Extract the (X, Y) coordinate from the center of the cell holding the provided text.  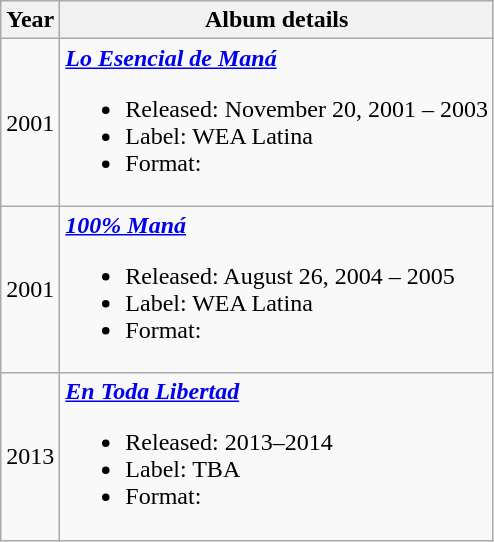
En Toda LibertadReleased: 2013–2014Label: TBAFormat: (277, 456)
Album details (277, 20)
100% ManáReleased: August 26, 2004 – 2005Label: WEA LatinaFormat: (277, 290)
Year (30, 20)
Lo Esencial de ManáReleased: November 20, 2001 – 2003Label: WEA LatinaFormat: (277, 122)
2013 (30, 456)
